Pinpoint the cell where the given text exists, returning its (X, Y) midpoint coordinate. 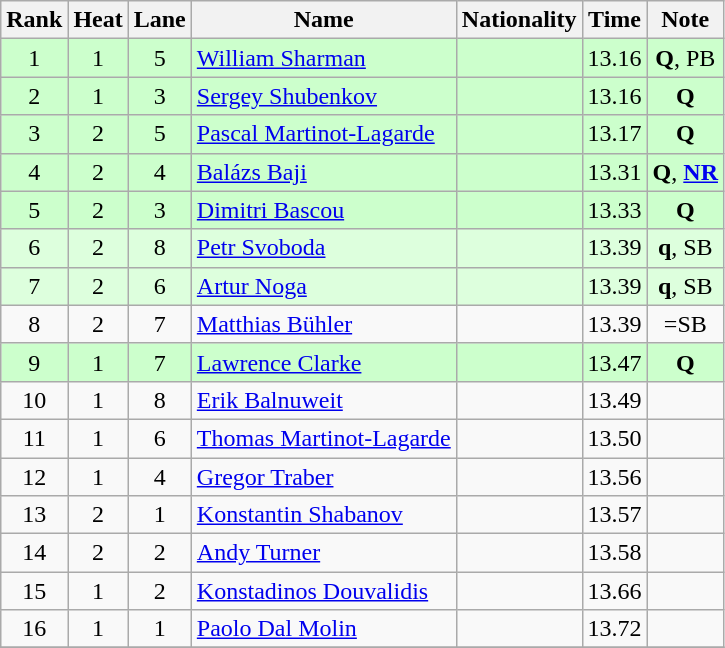
Lawrence Clarke (324, 362)
11 (34, 438)
Konstadinos Douvalidis (324, 591)
=SB (685, 324)
13.58 (614, 553)
Thomas Martinot-Lagarde (324, 438)
14 (34, 553)
Erik Balnuweit (324, 400)
Nationality (519, 20)
Time (614, 20)
13.57 (614, 515)
Lane (160, 20)
Konstantin Shabanov (324, 515)
Pascal Martinot-Lagarde (324, 134)
Andy Turner (324, 553)
Artur Noga (324, 286)
Sergey Shubenkov (324, 96)
Petr Svoboda (324, 248)
William Sharman (324, 58)
Balázs Baji (324, 172)
13.50 (614, 438)
Heat (98, 20)
Note (685, 20)
Rank (34, 20)
12 (34, 477)
13.17 (614, 134)
Matthias Bühler (324, 324)
Paolo Dal Molin (324, 629)
9 (34, 362)
13.66 (614, 591)
Gregor Traber (324, 477)
13.49 (614, 400)
13.72 (614, 629)
10 (34, 400)
Dimitri Bascou (324, 210)
15 (34, 591)
13.31 (614, 172)
13 (34, 515)
13.56 (614, 477)
13.33 (614, 210)
13.47 (614, 362)
Q, NR (685, 172)
Name (324, 20)
Q, PB (685, 58)
16 (34, 629)
